For the text-containing cell, return its midpoint in [X, Y] coordinate format. 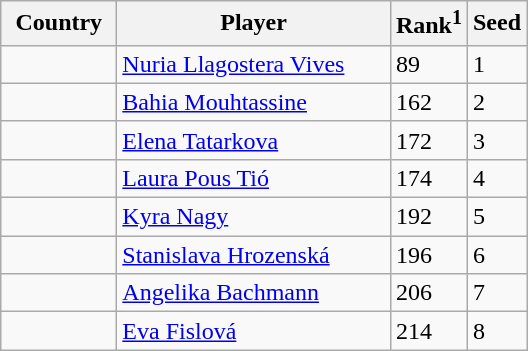
1 [496, 64]
7 [496, 293]
162 [428, 102]
172 [428, 140]
214 [428, 331]
Angelika Bachmann [254, 293]
Elena Tatarkova [254, 140]
6 [496, 255]
Seed [496, 24]
2 [496, 102]
206 [428, 293]
4 [496, 178]
Nuria Llagostera Vives [254, 64]
Kyra Nagy [254, 217]
192 [428, 217]
5 [496, 217]
Stanislava Hrozenská [254, 255]
174 [428, 178]
89 [428, 64]
Eva Fislová [254, 331]
196 [428, 255]
Rank1 [428, 24]
Laura Pous Tió [254, 178]
Player [254, 24]
Country [59, 24]
Bahia Mouhtassine [254, 102]
8 [496, 331]
3 [496, 140]
